Scan for the cell matching the given text and deliver its (x, y) coordinate at center. 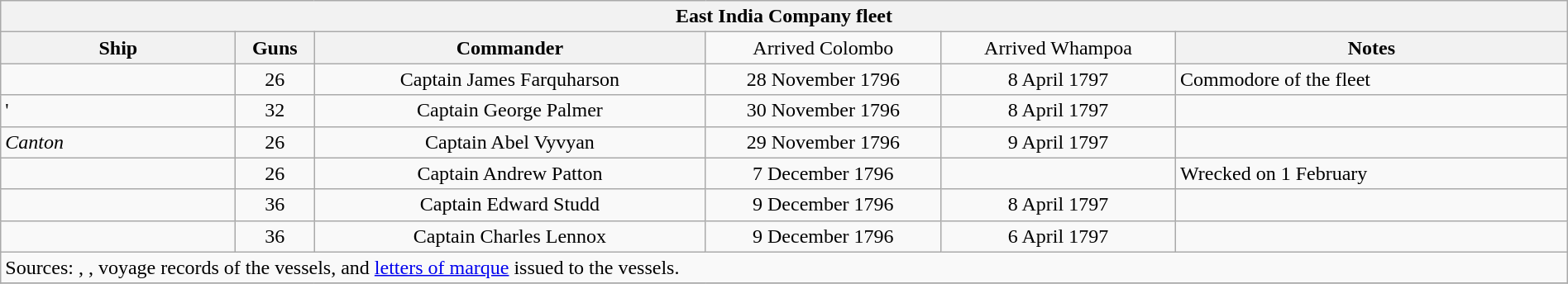
30 November 1796 (823, 111)
Wrecked on 1 February (1372, 173)
Notes (1372, 48)
9 April 1797 (1058, 142)
28 November 1796 (823, 79)
Arrived Whampoa (1058, 48)
29 November 1796 (823, 142)
7 December 1796 (823, 173)
Captain Charles Lennox (510, 236)
Commander (510, 48)
Captain Abel Vyvyan (510, 142)
' (118, 111)
Captain Andrew Patton (510, 173)
Captain George Palmer (510, 111)
Ship (118, 48)
Guns (275, 48)
Arrived Colombo (823, 48)
East India Company fleet (784, 17)
Captain James Farquharson (510, 79)
Canton (118, 142)
Sources: , , voyage records of the vessels, and letters of marque issued to the vessels. (784, 267)
Commodore of the fleet (1372, 79)
Captain Edward Studd (510, 205)
32 (275, 111)
6 April 1797 (1058, 236)
